Provide the (X, Y) coordinate of the cell's center where the given text is located.  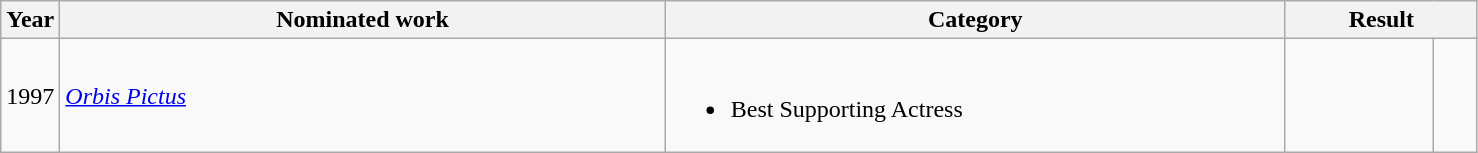
Nominated work (362, 20)
Best Supporting Actress (975, 96)
Orbis Pictus (362, 96)
1997 (30, 96)
Category (975, 20)
Year (30, 20)
Result (1381, 20)
